Return the (x, y) coordinate for the center point of the cell that contains the specified text.  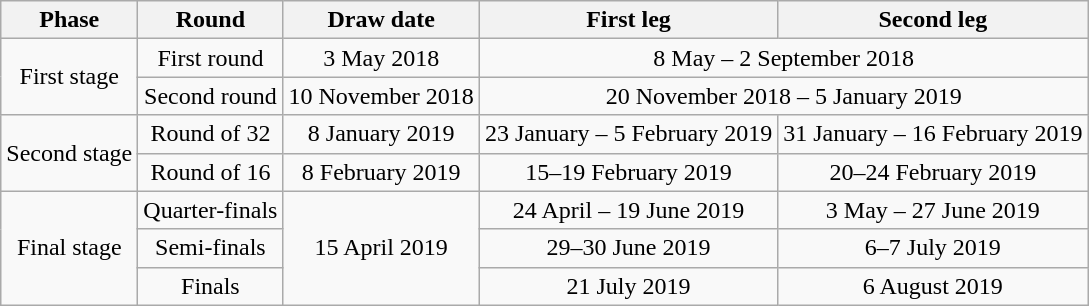
Finals (210, 286)
Final stage (70, 248)
31 January – 16 February 2019 (933, 134)
24 April – 19 June 2019 (628, 210)
Second round (210, 96)
8 May – 2 September 2018 (784, 58)
Round of 16 (210, 172)
20–24 February 2019 (933, 172)
Second leg (933, 20)
8 February 2019 (381, 172)
First leg (628, 20)
Round (210, 20)
10 November 2018 (381, 96)
3 May – 27 June 2019 (933, 210)
6 August 2019 (933, 286)
29–30 June 2019 (628, 248)
Second stage (70, 153)
21 July 2019 (628, 286)
Round of 32 (210, 134)
Semi-finals (210, 248)
23 January – 5 February 2019 (628, 134)
8 January 2019 (381, 134)
Phase (70, 20)
15–19 February 2019 (628, 172)
6–7 July 2019 (933, 248)
3 May 2018 (381, 58)
Quarter-finals (210, 210)
First round (210, 58)
15 April 2019 (381, 248)
First stage (70, 77)
Draw date (381, 20)
20 November 2018 – 5 January 2019 (784, 96)
